For the text-containing cell, return its midpoint in [x, y] coordinate format. 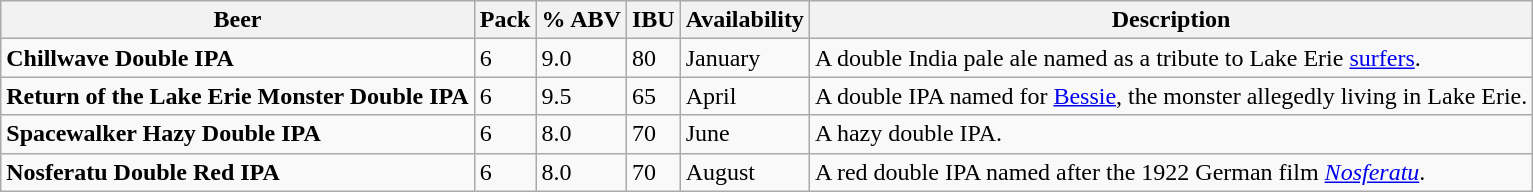
A red double IPA named after the 1922 German film Nosferatu. [1170, 172]
Nosferatu Double Red IPA [238, 172]
August [744, 172]
Availability [744, 20]
April [744, 96]
Chillwave Double IPA [238, 58]
65 [653, 96]
IBU [653, 20]
A hazy double IPA. [1170, 134]
Description [1170, 20]
80 [653, 58]
Beer [238, 20]
A double IPA named for Bessie, the monster allegedly living in Lake Erie. [1170, 96]
% ABV [581, 20]
Return of the Lake Erie Monster Double IPA [238, 96]
A double India pale ale named as a tribute to Lake Erie surfers. [1170, 58]
9.0 [581, 58]
June [744, 134]
January [744, 58]
Spacewalker Hazy Double IPA [238, 134]
9.5 [581, 96]
Pack [505, 20]
